Determine the [X, Y] coordinate at the center of the cell enclosing the given text.  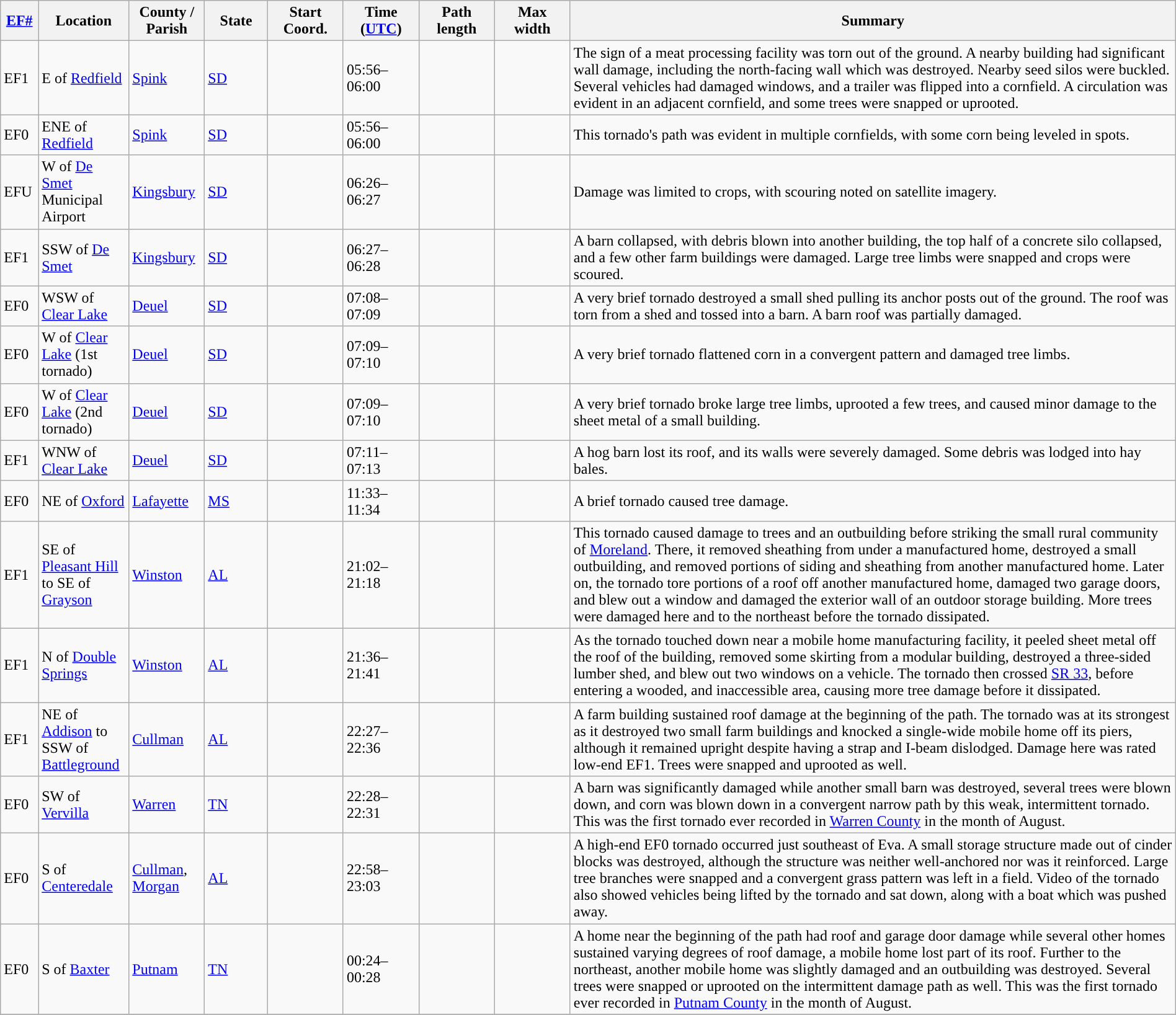
EFU [20, 192]
EF# [20, 21]
N of Double Springs [84, 665]
Cullman, Morgan [167, 879]
SW of Vervilla [84, 805]
Summary [873, 21]
Time (UTC) [381, 21]
This tornado's path was evident in multiple cornfields, with some corn being leveled in spots. [873, 135]
22:58–23:03 [381, 879]
ENE of Redfield [84, 135]
21:36–21:41 [381, 665]
A very brief tornado broke large tree limbs, uprooted a few trees, and caused minor damage to the sheet metal of a small building. [873, 412]
Putnam [167, 969]
22:27–22:36 [381, 739]
WNW of Clear Lake [84, 460]
Cullman [167, 739]
Max width [532, 21]
A very brief tornado flattened corn in a convergent pattern and damaged tree limbs. [873, 355]
S of Baxter [84, 969]
W of De Smet Municipal Airport [84, 192]
County / Parish [167, 21]
Path length [457, 21]
Damage was limited to crops, with scouring noted on satellite imagery. [873, 192]
SE of Pleasant Hill to SE of Grayson [84, 574]
A brief tornado caused tree damage. [873, 501]
21:02–21:18 [381, 574]
11:33–11:34 [381, 501]
07:11–07:13 [381, 460]
A hog barn lost its roof, and its walls were severely damaged. Some debris was lodged into hay bales. [873, 460]
NE of Oxford [84, 501]
State [236, 21]
06:26–06:27 [381, 192]
SSW of De Smet [84, 257]
W of Clear Lake (1st tornado) [84, 355]
NE of Addison to SSW of Battleground [84, 739]
00:24–00:28 [381, 969]
WSW of Clear Lake [84, 306]
Lafayette [167, 501]
Warren [167, 805]
07:08–07:09 [381, 306]
Start Coord. [305, 21]
22:28–22:31 [381, 805]
06:27–06:28 [381, 257]
S of Centeredale [84, 879]
Location [84, 21]
E of Redfield [84, 78]
W of Clear Lake (2nd tornado) [84, 412]
MS [236, 501]
